Provide the [x, y] coordinate of the cell's center where the given text is located.  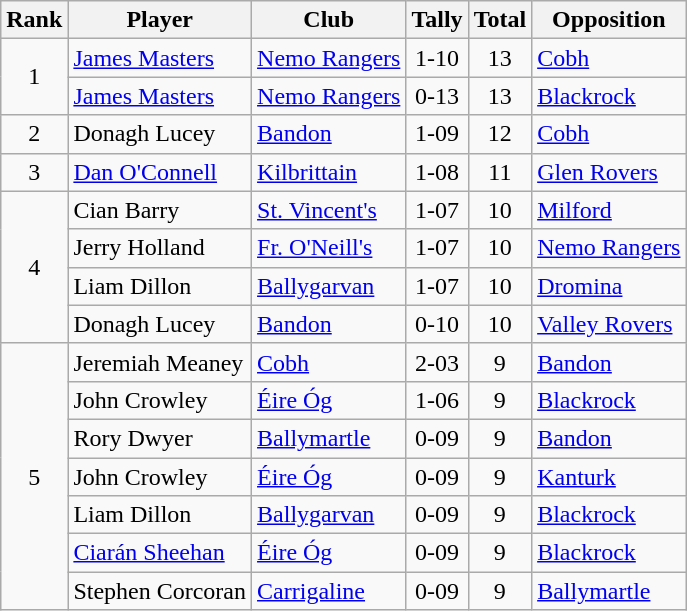
Valley Rovers [609, 324]
1-10 [437, 58]
Carrigaline [329, 591]
Stephen Corcoran [160, 591]
2-03 [437, 362]
Dromina [609, 286]
Player [160, 20]
Total [500, 20]
Tally [437, 20]
Kilbrittain [329, 172]
0-13 [437, 96]
3 [34, 172]
0-10 [437, 324]
Rory Dwyer [160, 438]
Ciarán Sheehan [160, 553]
1-09 [437, 134]
1-08 [437, 172]
St. Vincent's [329, 210]
1-06 [437, 400]
Jerry Holland [160, 248]
Glen Rovers [609, 172]
Jeremiah Meaney [160, 362]
Dan O'Connell [160, 172]
1 [34, 77]
Fr. O'Neill's [329, 248]
Cian Barry [160, 210]
Rank [34, 20]
11 [500, 172]
2 [34, 134]
12 [500, 134]
Milford [609, 210]
Opposition [609, 20]
Kanturk [609, 477]
Club [329, 20]
4 [34, 267]
5 [34, 476]
